Return the (x, y) coordinate for the center point of the cell that contains the specified text.  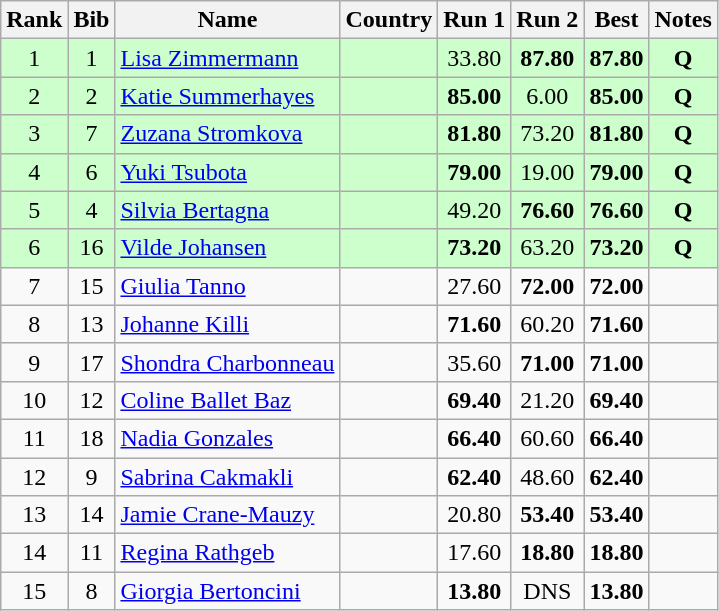
Giorgia Bertoncini (228, 591)
Bib (92, 20)
Johanne Killi (228, 324)
60.20 (548, 324)
17.60 (474, 553)
Giulia Tanno (228, 286)
Lisa Zimmermann (228, 58)
Vilde Johansen (228, 248)
49.20 (474, 210)
16 (92, 248)
27.60 (474, 286)
35.60 (474, 362)
Jamie Crane-Mauzy (228, 515)
Zuzana Stromkova (228, 134)
33.80 (474, 58)
19.00 (548, 172)
Regina Rathgeb (228, 553)
Best (616, 20)
Run 2 (548, 20)
10 (34, 400)
60.60 (548, 438)
Nadia Gonzales (228, 438)
Shondra Charbonneau (228, 362)
63.20 (548, 248)
3 (34, 134)
Name (228, 20)
21.20 (548, 400)
Notes (683, 20)
Rank (34, 20)
Country (389, 20)
20.80 (474, 515)
DNS (548, 591)
5 (34, 210)
18 (92, 438)
48.60 (548, 477)
Run 1 (474, 20)
Silvia Bertagna (228, 210)
6.00 (548, 96)
Katie Summerhayes (228, 96)
Coline Ballet Baz (228, 400)
17 (92, 362)
Yuki Tsubota (228, 172)
Sabrina Cakmakli (228, 477)
